Scan for the cell matching the given text and deliver its [x, y] coordinate at center. 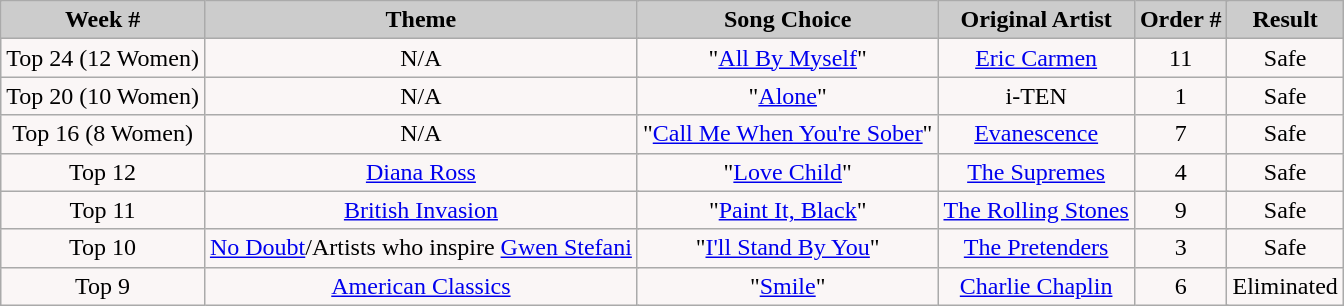
No Doubt/Artists who inspire Gwen Stefani [420, 248]
11 [1180, 58]
Top 16 (8 Women) [103, 134]
Theme [420, 20]
Order # [1180, 20]
Song Choice [788, 20]
6 [1180, 286]
The Supremes [1036, 172]
4 [1180, 172]
Evanescence [1036, 134]
Top 24 (12 Women) [103, 58]
American Classics [420, 286]
Result [1285, 20]
Top 10 [103, 248]
"Call Me When You're Sober" [788, 134]
Eric Carmen [1036, 58]
Eliminated [1285, 286]
"Smile" [788, 286]
9 [1180, 210]
Charlie Chaplin [1036, 286]
"All By Myself" [788, 58]
Diana Ross [420, 172]
"Love Child" [788, 172]
Top 9 [103, 286]
"Alone" [788, 96]
Original Artist [1036, 20]
"I'll Stand By You" [788, 248]
British Invasion [420, 210]
The Pretenders [1036, 248]
The Rolling Stones [1036, 210]
7 [1180, 134]
Top 20 (10 Women) [103, 96]
1 [1180, 96]
3 [1180, 248]
Week # [103, 20]
i-TEN [1036, 96]
Top 11 [103, 210]
"Paint It, Black" [788, 210]
Top 12 [103, 172]
